Capture the cell that displays the provided text and extract its [x, y] central coordinate. 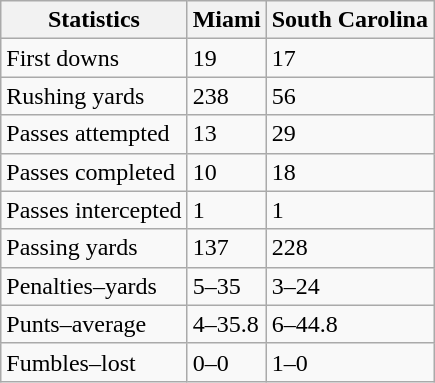
Statistics [94, 20]
Passing yards [94, 248]
238 [226, 96]
18 [350, 172]
First downs [94, 58]
Rushing yards [94, 96]
228 [350, 248]
137 [226, 248]
Miami [226, 20]
13 [226, 134]
19 [226, 58]
Passes completed [94, 172]
4–35.8 [226, 324]
56 [350, 96]
29 [350, 134]
6–44.8 [350, 324]
5–35 [226, 286]
17 [350, 58]
Penalties–yards [94, 286]
Punts–average [94, 324]
South Carolina [350, 20]
Passes intercepted [94, 210]
Passes attempted [94, 134]
0–0 [226, 362]
3–24 [350, 286]
10 [226, 172]
1–0 [350, 362]
Fumbles–lost [94, 362]
